Detect which cell encompasses the target text, then output its [x, y] center coordinate. 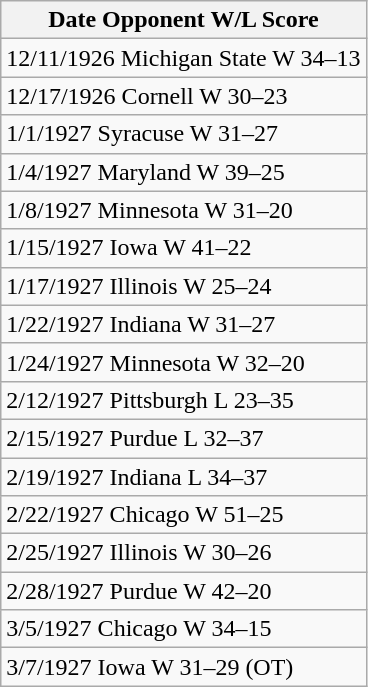
2/22/1927 Chicago W 51–25 [184, 515]
12/11/1926 Michigan State W 34–13 [184, 58]
1/22/1927 Indiana W 31–27 [184, 324]
2/12/1927 Pittsburgh L 23–35 [184, 400]
1/4/1927 Maryland W 39–25 [184, 172]
1/24/1927 Minnesota W 32–20 [184, 362]
3/5/1927 Chicago W 34–15 [184, 629]
12/17/1926 Cornell W 30–23 [184, 96]
1/1/1927 Syracuse W 31–27 [184, 134]
1/15/1927 Iowa W 41–22 [184, 248]
3/7/1927 Iowa W 31–29 (OT) [184, 667]
Date Opponent W/L Score [184, 20]
1/8/1927 Minnesota W 31–20 [184, 210]
2/19/1927 Indiana L 34–37 [184, 477]
2/28/1927 Purdue W 42–20 [184, 591]
2/25/1927 Illinois W 30–26 [184, 553]
2/15/1927 Purdue L 32–37 [184, 438]
1/17/1927 Illinois W 25–24 [184, 286]
